Output the [x, y] coordinate of the center of the cell containing the given text.  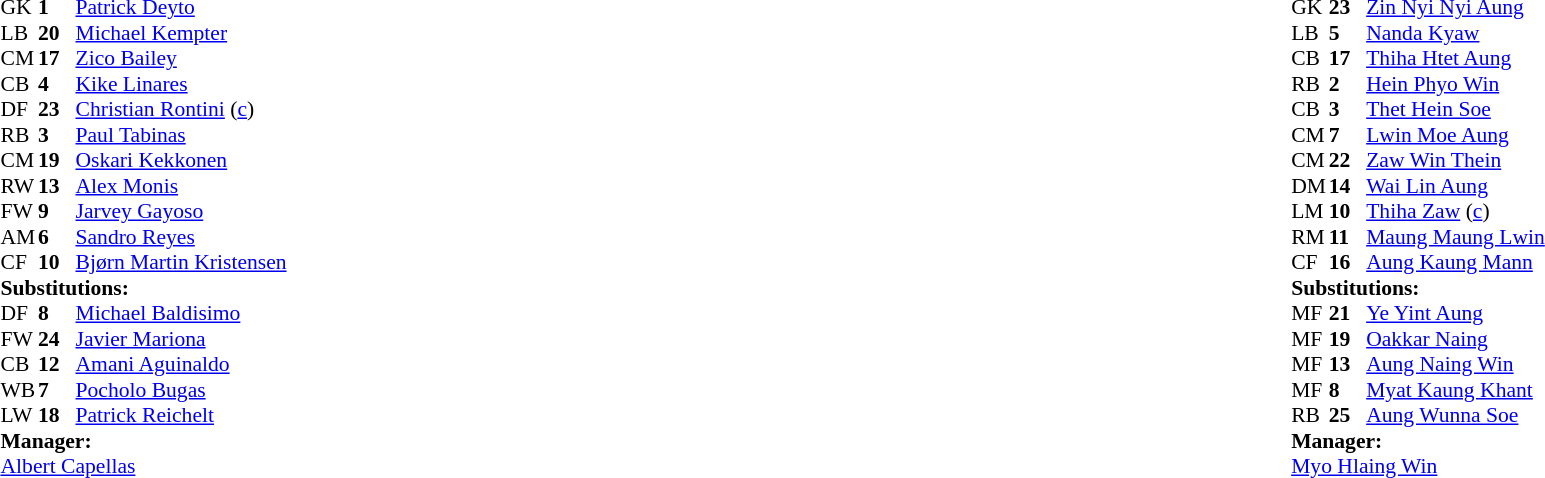
Michael Baldisimo [182, 313]
Bjørn Martin Kristensen [182, 263]
16 [1348, 263]
Maung Maung Lwin [1456, 237]
WB [19, 390]
Oakkar Naing [1456, 339]
RM [1310, 237]
Christian Rontini (c) [182, 109]
LW [19, 415]
Thiha Htet Aung [1456, 59]
25 [1348, 415]
Thiha Zaw (c) [1456, 211]
11 [1348, 237]
Thet Hein Soe [1456, 109]
Jarvey Gayoso [182, 211]
Hein Phyo Win [1456, 84]
Nanda Kyaw [1456, 33]
Aung Kaung Mann [1456, 263]
Patrick Reichelt [182, 415]
4 [57, 84]
20 [57, 33]
Paul Tabinas [182, 135]
AM [19, 237]
Alex Monis [182, 186]
Oskari Kekkonen [182, 161]
Aung Naing Win [1456, 365]
LM [1310, 211]
DM [1310, 186]
Zaw Win Thein [1456, 161]
RW [19, 186]
Aung Wunna Soe [1456, 415]
Michael Kempter [182, 33]
23 [57, 109]
14 [1348, 186]
Amani Aguinaldo [182, 365]
Myat Kaung Khant [1456, 390]
Lwin Moe Aung [1456, 135]
24 [57, 339]
5 [1348, 33]
6 [57, 237]
Kike Linares [182, 84]
2 [1348, 84]
18 [57, 415]
Sandro Reyes [182, 237]
Ye Yint Aung [1456, 313]
21 [1348, 313]
Wai Lin Aung [1456, 186]
12 [57, 365]
Pocholo Bugas [182, 390]
Javier Mariona [182, 339]
Zico Bailey [182, 59]
9 [57, 211]
22 [1348, 161]
